Capture the cell that displays the provided text and extract its (x, y) central coordinate. 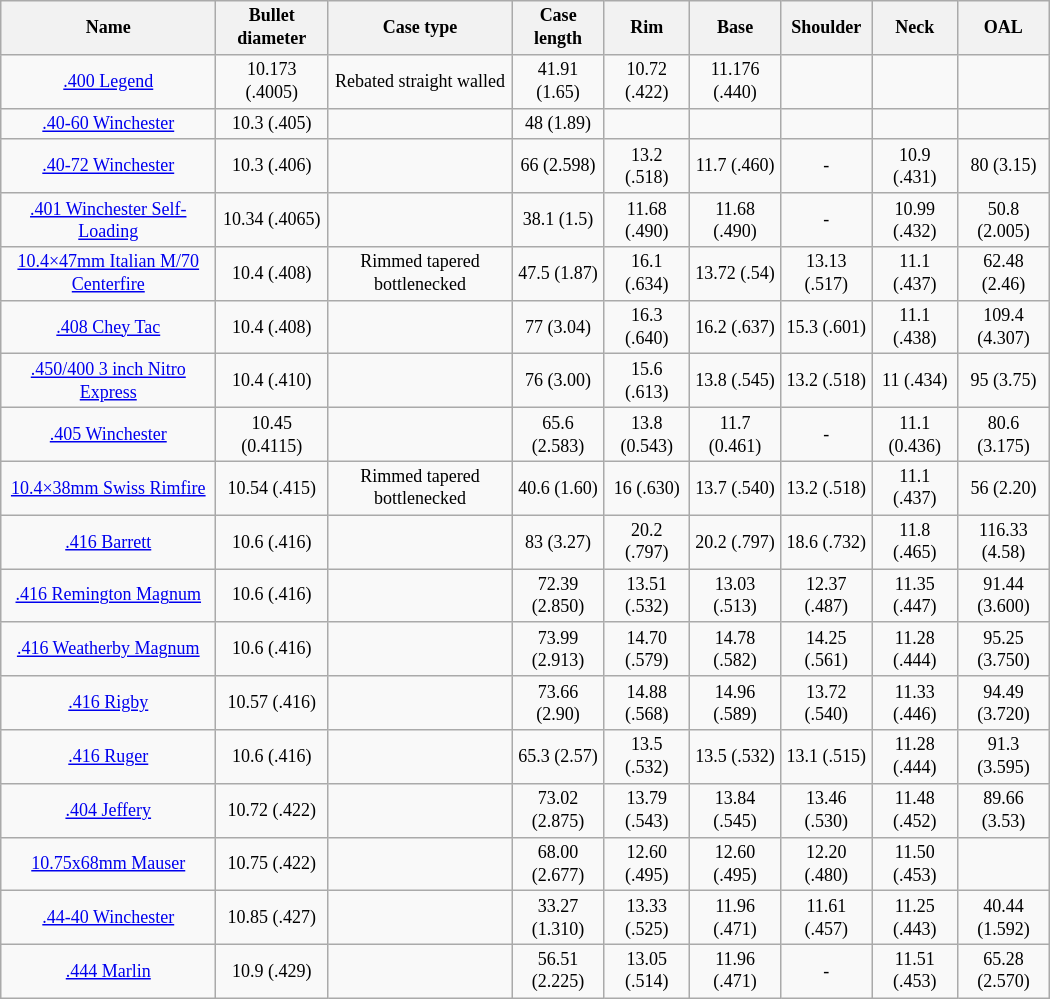
12.20 (.480) (826, 864)
13.33 (.525) (647, 918)
18.6 (.732) (826, 542)
10.34 (.4065) (272, 220)
13.05 (.514) (647, 971)
11.1 (0.436) (915, 435)
89.66 (3.53) (1004, 810)
83 (3.27) (558, 542)
13.72 (.540) (826, 703)
11.7 (0.461) (736, 435)
14.88 (.568) (647, 703)
48 (1.89) (558, 124)
95.25 (3.750) (1004, 649)
14.25 (.561) (826, 649)
116.33 (4.58) (1004, 542)
.450/400 3 inch Nitro Express (108, 381)
10.3 (.405) (272, 124)
109.4 (4.307) (1004, 327)
13.72 (.54) (736, 274)
13.84 (.545) (736, 810)
10.3 (.406) (272, 166)
11.33 (.446) (915, 703)
80.6 (3.175) (1004, 435)
66 (2.598) (558, 166)
11.51 (.453) (915, 971)
11.1 (.438) (915, 327)
11.35 (.447) (915, 596)
14.70 (.579) (647, 649)
11.7 (.460) (736, 166)
Case type (420, 28)
13.51 (.532) (647, 596)
15.6 (.613) (647, 381)
94.49 (3.720) (1004, 703)
65.28 (2.570) (1004, 971)
16.2 (.637) (736, 327)
10.54 (.415) (272, 488)
.404 Jeffery (108, 810)
14.96 (.589) (736, 703)
40.44 (1.592) (1004, 918)
10.75x68mm Mauser (108, 864)
13.03 (.513) (736, 596)
16.1 (.634) (647, 274)
10.9 (.429) (272, 971)
65.6 (2.583) (558, 435)
Name (108, 28)
11.8 (.465) (915, 542)
.40-72 Winchester (108, 166)
10.75 (.422) (272, 864)
13.13 (.517) (826, 274)
80 (3.15) (1004, 166)
13.8 (0.543) (647, 435)
.416 Ruger (108, 757)
.416 Weatherby Magnum (108, 649)
72.39 (2.850) (558, 596)
Rim (647, 28)
91.3 (3.595) (1004, 757)
.44-40 Winchester (108, 918)
12.37 (.487) (826, 596)
10.85 (.427) (272, 918)
11.176 (.440) (736, 81)
10.173 (.4005) (272, 81)
.405 Winchester (108, 435)
73.99 (2.913) (558, 649)
.444 Marlin (108, 971)
Neck (915, 28)
56.51 (2.225) (558, 971)
10.99 (.432) (915, 220)
Rebated straight walled (420, 81)
56 (2.20) (1004, 488)
.401 Winchester Self-Loading (108, 220)
Case length (558, 28)
13.8 (.545) (736, 381)
68.00 (2.677) (558, 864)
15.3 (.601) (826, 327)
10.9 (.431) (915, 166)
.408 Chey Tac (108, 327)
11.25 (.443) (915, 918)
Shoulder (826, 28)
11.48 (.452) (915, 810)
38.1 (1.5) (558, 220)
OAL (1004, 28)
Base (736, 28)
65.3 (2.57) (558, 757)
13.7 (.540) (736, 488)
10.4 (.410) (272, 381)
16 (.630) (647, 488)
14.78 (.582) (736, 649)
73.02 (2.875) (558, 810)
41.91 (1.65) (558, 81)
13.46 (.530) (826, 810)
.416 Rigby (108, 703)
50.8 (2.005) (1004, 220)
76 (3.00) (558, 381)
.416 Barrett (108, 542)
10.45 (0.4115) (272, 435)
13.1 (.515) (826, 757)
13.79 (.543) (647, 810)
95 (3.75) (1004, 381)
Bullet diameter (272, 28)
73.66 (2.90) (558, 703)
33.27 (1.310) (558, 918)
62.48 (2.46) (1004, 274)
10.57 (.416) (272, 703)
.400 Legend (108, 81)
47.5 (1.87) (558, 274)
.40-60 Winchester (108, 124)
10.4×47mm Italian M/70 Centerfire (108, 274)
11 (.434) (915, 381)
10.4×38mm Swiss Rimfire (108, 488)
40.6 (1.60) (558, 488)
11.50 (.453) (915, 864)
16.3 (.640) (647, 327)
91.44 (3.600) (1004, 596)
.416 Remington Magnum (108, 596)
77 (3.04) (558, 327)
11.61 (.457) (826, 918)
